Search for the cell housing the specified text and yield its (x, y) center coordinate. 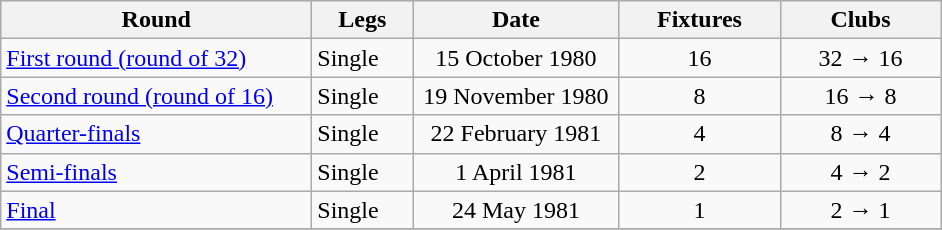
Semi-finals (156, 172)
4 (700, 134)
Clubs (860, 20)
Quarter-finals (156, 134)
Date (516, 20)
First round (round of 32) (156, 58)
1 April 1981 (516, 172)
19 November 1980 (516, 96)
Round (156, 20)
16 → 8 (860, 96)
16 (700, 58)
4 → 2 (860, 172)
1 (700, 210)
Fixtures (700, 20)
8 → 4 (860, 134)
Legs (362, 20)
32 → 16 (860, 58)
15 October 1980 (516, 58)
8 (700, 96)
24 May 1981 (516, 210)
Final (156, 210)
2 (700, 172)
22 February 1981 (516, 134)
2 → 1 (860, 210)
Second round (round of 16) (156, 96)
